Locate the cell with the specified text and output its (x, y) center coordinate. 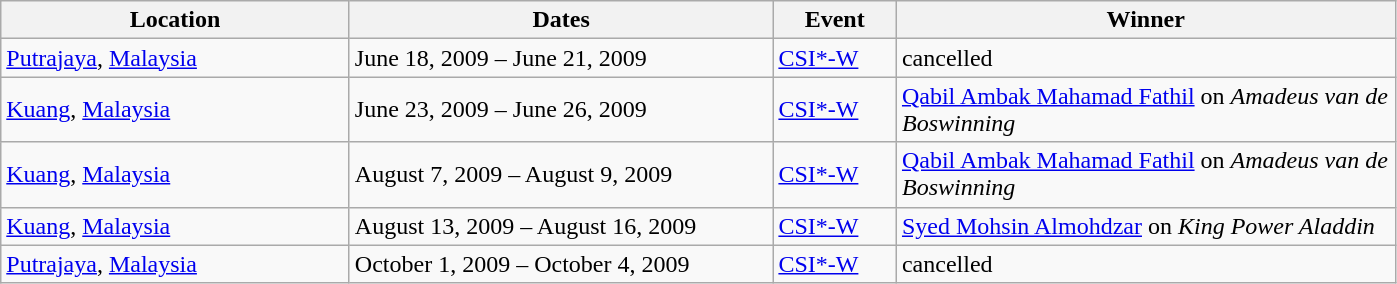
June 18, 2009 – June 21, 2009 (561, 58)
Syed Mohsin Almohdzar on King Power Aladdin (1146, 226)
Winner (1146, 20)
October 1, 2009 – October 4, 2009 (561, 264)
June 23, 2009 – June 26, 2009 (561, 110)
Location (176, 20)
August 7, 2009 – August 9, 2009 (561, 174)
August 13, 2009 – August 16, 2009 (561, 226)
Dates (561, 20)
Event (835, 20)
